Search for the cell housing the specified text and yield its [X, Y] center coordinate. 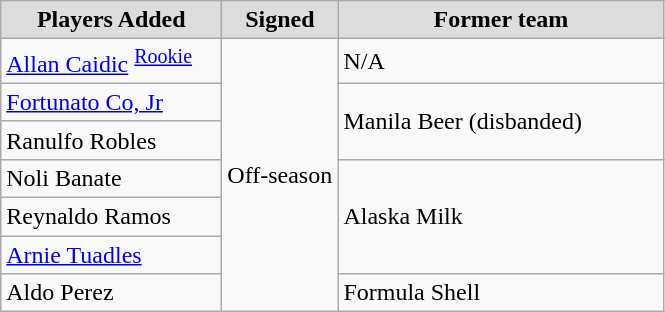
Alaska Milk [501, 216]
Off-season [280, 176]
Former team [501, 20]
Reynaldo Ramos [112, 217]
Noli Banate [112, 178]
Players Added [112, 20]
N/A [501, 62]
Aldo Perez [112, 293]
Allan Caidic Rookie [112, 62]
Signed [280, 20]
Formula Shell [501, 293]
Ranulfo Robles [112, 140]
Manila Beer (disbanded) [501, 121]
Fortunato Co, Jr [112, 102]
Arnie Tuadles [112, 255]
